Scan for the cell matching the given text and deliver its [x, y] coordinate at center. 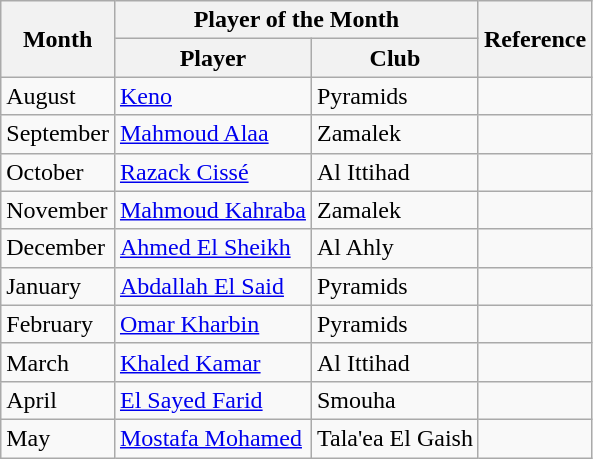
Player of the Month [296, 20]
Mahmoud Alaa [212, 134]
November [58, 210]
Omar Kharbin [212, 324]
Keno [212, 96]
Al Ahly [394, 248]
Mahmoud Kahraba [212, 210]
March [58, 362]
Club [394, 58]
Khaled Kamar [212, 362]
December [58, 248]
May [58, 438]
January [58, 286]
Player [212, 58]
August [58, 96]
Mostafa Mohamed [212, 438]
April [58, 400]
El Sayed Farid [212, 400]
Smouha [394, 400]
October [58, 172]
Reference [534, 39]
February [58, 324]
Month [58, 39]
September [58, 134]
Razack Cissé [212, 172]
Abdallah El Said [212, 286]
Tala'ea El Gaish [394, 438]
Ahmed El Sheikh [212, 248]
